From the cell containing the given text, extract its center point as (x, y) coordinate. 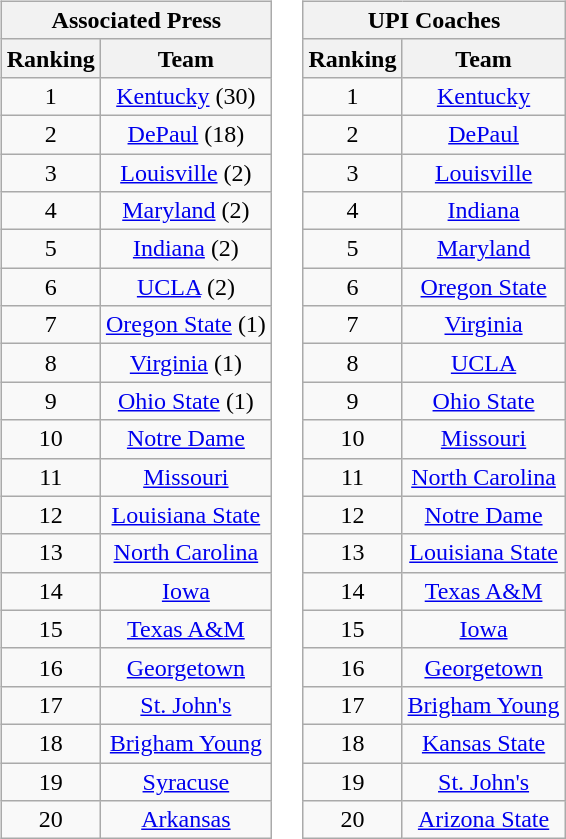
Ohio State (1) (186, 401)
Indiana (2) (186, 249)
Arizona State (484, 820)
Oregon State (1) (186, 325)
UPI Coaches (434, 20)
Louisville (2) (186, 173)
Arkansas (186, 820)
Indiana (484, 211)
Kentucky (484, 96)
Virginia (1) (186, 363)
Maryland (2) (186, 211)
Kentucky (30) (186, 96)
Louisville (484, 173)
Maryland (484, 249)
Virginia (484, 325)
Associated Press (136, 20)
UCLA (484, 363)
Kansas State (484, 743)
Oregon State (484, 287)
Syracuse (186, 781)
Ohio State (484, 401)
UCLA (2) (186, 287)
DePaul (484, 134)
DePaul (18) (186, 134)
